Output the (X, Y) coordinate of the center of the cell containing the given text.  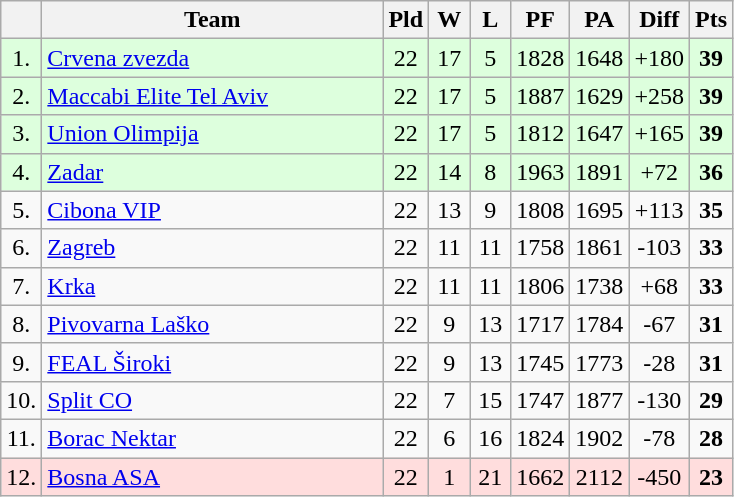
1747 (540, 400)
2112 (600, 477)
1806 (540, 286)
1695 (600, 210)
9. (22, 362)
Borac Nektar (212, 438)
1877 (600, 400)
1717 (540, 324)
Maccabi Elite Tel Aviv (212, 96)
Pivovarna Laško (212, 324)
+258 (660, 96)
Krka (212, 286)
12. (22, 477)
Pld (406, 20)
8. (22, 324)
1629 (600, 96)
1758 (540, 248)
29 (710, 400)
1887 (540, 96)
PF (540, 20)
1647 (600, 134)
-103 (660, 248)
Diff (660, 20)
11. (22, 438)
10. (22, 400)
5. (22, 210)
1 (450, 477)
1963 (540, 172)
PA (600, 20)
1745 (540, 362)
14 (450, 172)
16 (490, 438)
4. (22, 172)
Zagreb (212, 248)
7 (450, 400)
Pts (710, 20)
23 (710, 477)
+113 (660, 210)
Split CO (212, 400)
Team (212, 20)
1824 (540, 438)
Bosna ASA (212, 477)
21 (490, 477)
3. (22, 134)
-450 (660, 477)
L (490, 20)
+180 (660, 58)
1902 (600, 438)
1808 (540, 210)
W (450, 20)
-67 (660, 324)
-78 (660, 438)
1738 (600, 286)
1648 (600, 58)
1662 (540, 477)
8 (490, 172)
7. (22, 286)
-28 (660, 362)
28 (710, 438)
35 (710, 210)
6. (22, 248)
1773 (600, 362)
Union Olimpija (212, 134)
1812 (540, 134)
6 (450, 438)
2. (22, 96)
15 (490, 400)
1. (22, 58)
Cibona VIP (212, 210)
1861 (600, 248)
-130 (660, 400)
+68 (660, 286)
FEAL Široki (212, 362)
+165 (660, 134)
+72 (660, 172)
Zadar (212, 172)
36 (710, 172)
1784 (600, 324)
1891 (600, 172)
Crvena zvezda (212, 58)
1828 (540, 58)
